Capture the cell that displays the provided text and extract its (x, y) central coordinate. 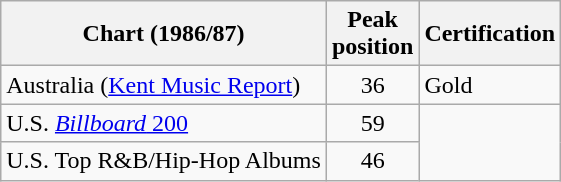
59 (372, 123)
Peakposition (372, 34)
Gold (490, 85)
Certification (490, 34)
Chart (1986/87) (164, 34)
46 (372, 161)
U.S. Top R&B/Hip-Hop Albums (164, 161)
Australia (Kent Music Report) (164, 85)
U.S. Billboard 200 (164, 123)
36 (372, 85)
